Capture the cell that displays the provided text and extract its [x, y] central coordinate. 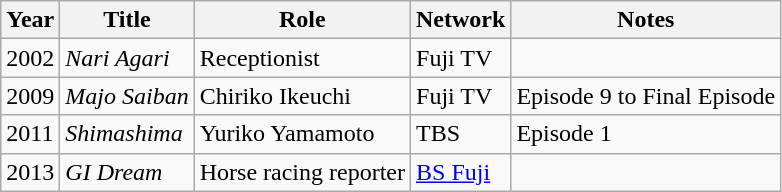
2013 [30, 172]
Yuriko Yamamoto [302, 134]
Majo Saiban [127, 96]
Shimashima [127, 134]
Network [461, 20]
Horse racing reporter [302, 172]
Role [302, 20]
Year [30, 20]
Nari Agari [127, 58]
2011 [30, 134]
BS Fuji [461, 172]
Chiriko Ikeuchi [302, 96]
Title [127, 20]
GI Dream [127, 172]
Episode 1 [646, 134]
Episode 9 to Final Episode [646, 96]
2009 [30, 96]
2002 [30, 58]
TBS [461, 134]
Notes [646, 20]
Receptionist [302, 58]
